Identify which cell holds the provided text, then report its (x, y) central coordinate. 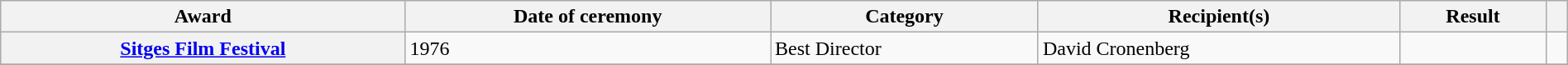
Recipient(s) (1219, 17)
David Cronenberg (1219, 48)
Sitges Film Festival (203, 48)
Date of ceremony (588, 17)
Result (1472, 17)
Award (203, 17)
Category (905, 17)
1976 (588, 48)
Best Director (905, 48)
